Extract the [X, Y] coordinate from the center of the cell holding the provided text.  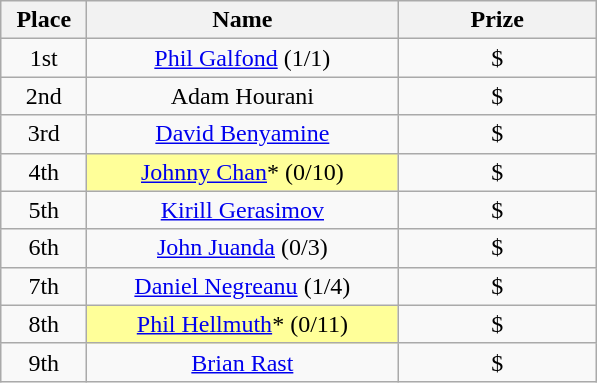
John Juanda (0/3) [242, 248]
Prize [498, 20]
3rd [44, 134]
Name [242, 20]
Brian Rast [242, 362]
Daniel Negreanu (1/4) [242, 286]
Kirill Gerasimov [242, 210]
Phil Hellmuth* (0/11) [242, 324]
David Benyamine [242, 134]
2nd [44, 96]
1st [44, 58]
9th [44, 362]
Place [44, 20]
5th [44, 210]
6th [44, 248]
8th [44, 324]
Phil Galfond (1/1) [242, 58]
Johnny Chan* (0/10) [242, 172]
4th [44, 172]
7th [44, 286]
Adam Hourani [242, 96]
